From the cell containing the given text, extract its center point as [x, y] coordinate. 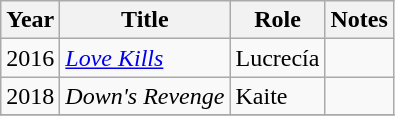
2018 [30, 96]
Year [30, 20]
Lucrecía [278, 58]
Notes [359, 20]
Love Kills [145, 58]
Title [145, 20]
2016 [30, 58]
Kaite [278, 96]
Role [278, 20]
Down's Revenge [145, 96]
